From the cell containing the given text, extract its center point as [x, y] coordinate. 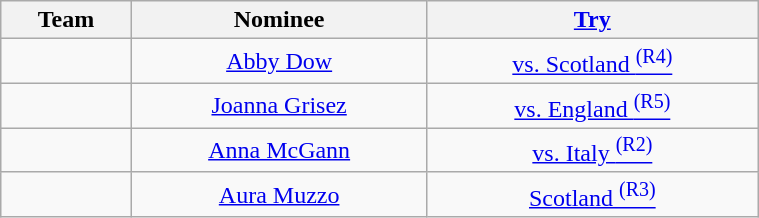
Team [66, 20]
vs. Italy (R2) [592, 150]
vs. Scotland (R4) [592, 62]
Abby Dow [279, 62]
Anna McGann [279, 150]
vs. England (R5) [592, 106]
Nominee [279, 20]
Try [592, 20]
Aura Muzzo [279, 194]
Joanna Grisez [279, 106]
Scotland (R3) [592, 194]
